Locate the cell with the specified text and output its (X, Y) center coordinate. 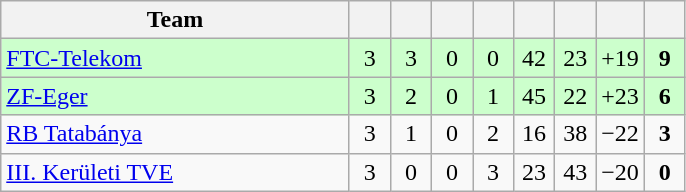
16 (534, 134)
6 (664, 96)
45 (534, 96)
−20 (620, 172)
43 (576, 172)
22 (576, 96)
−22 (620, 134)
FTC-Telekom (176, 58)
+23 (620, 96)
+19 (620, 58)
42 (534, 58)
III. Kerületi TVE (176, 172)
38 (576, 134)
ZF-Eger (176, 96)
RB Tatabánya (176, 134)
9 (664, 58)
Team (176, 20)
